Provide the (X, Y) coordinate of the cell's center where the given text is located.  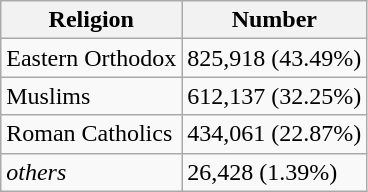
Roman Catholics (92, 134)
Muslims (92, 96)
Religion (92, 20)
26,428 (1.39%) (274, 172)
434,061 (22.87%) (274, 134)
612,137 (32.25%) (274, 96)
Eastern Orthodox (92, 58)
Number (274, 20)
others (92, 172)
825,918 (43.49%) (274, 58)
